Identify which cell holds the provided text, then report its (X, Y) central coordinate. 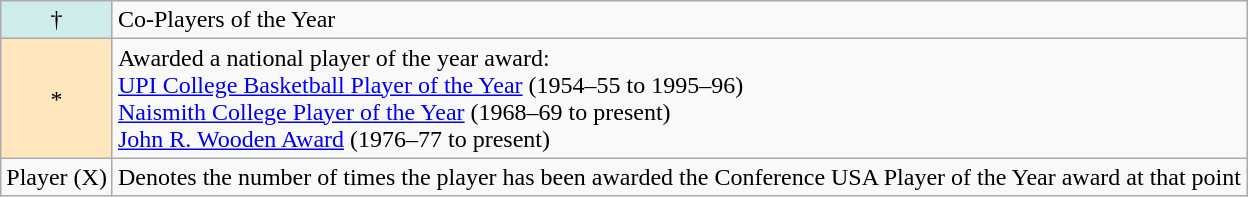
* (57, 98)
Player (X) (57, 177)
† (57, 20)
Co-Players of the Year (679, 20)
Denotes the number of times the player has been awarded the Conference USA Player of the Year award at that point (679, 177)
